Search for the cell housing the specified text and yield its (X, Y) center coordinate. 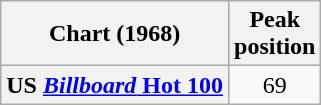
Peakposition (275, 34)
US Billboard Hot 100 (115, 85)
69 (275, 85)
Chart (1968) (115, 34)
